Extract the (x, y) coordinate from the center of the cell holding the provided text.  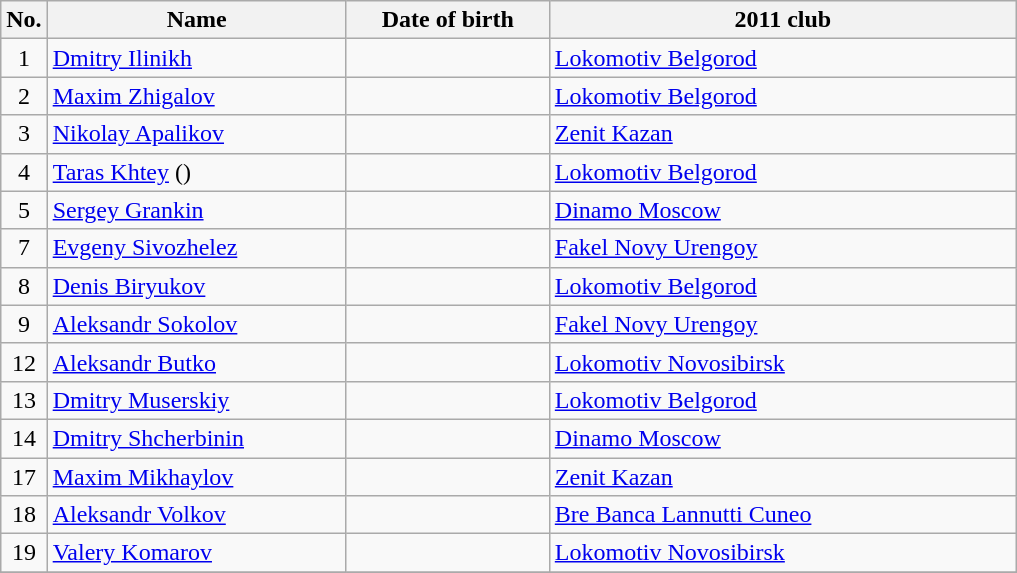
3 (24, 134)
8 (24, 286)
Dmitry Shcherbinin (196, 438)
Denis Biryukov (196, 286)
4 (24, 172)
Dmitry Muserskiy (196, 400)
Aleksandr Volkov (196, 515)
13 (24, 400)
7 (24, 248)
2 (24, 96)
14 (24, 438)
19 (24, 553)
Name (196, 20)
Aleksandr Sokolov (196, 324)
2011 club (782, 20)
Maxim Zhigalov (196, 96)
Taras Khtey () (196, 172)
Evgeny Sivozhelez (196, 248)
9 (24, 324)
Aleksandr Butko (196, 362)
Bre Banca Lannutti Cuneo (782, 515)
1 (24, 58)
Dmitry Ilinikh (196, 58)
Sergey Grankin (196, 210)
Date of birth (448, 20)
12 (24, 362)
No. (24, 20)
Nikolay Apalikov (196, 134)
Maxim Mikhaylov (196, 477)
18 (24, 515)
Valery Komarov (196, 553)
17 (24, 477)
5 (24, 210)
